Determine the [x, y] coordinate at the center of the cell enclosing the given text.  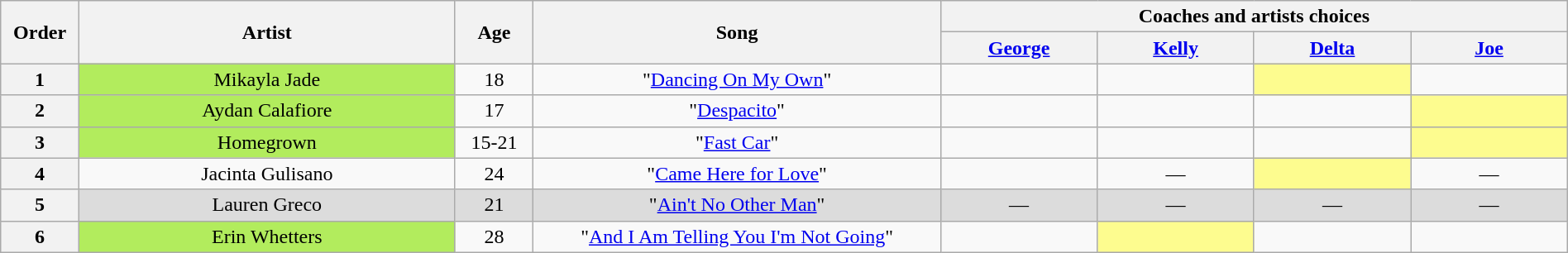
Mikayla Jade [266, 79]
Age [495, 32]
28 [495, 236]
Kelly [1176, 48]
Joe [1489, 48]
Aydan Calafiore [266, 111]
5 [40, 205]
Lauren Greco [266, 205]
Coaches and artists choices [1254, 17]
"Dancing On My Own" [738, 79]
21 [495, 205]
15-21 [495, 142]
"Fast Car" [738, 142]
24 [495, 174]
Erin Whetters [266, 236]
3 [40, 142]
1 [40, 79]
"Ain't No Other Man" [738, 205]
Homegrown [266, 142]
Jacinta Gulisano [266, 174]
Artist [266, 32]
George [1019, 48]
Delta [1331, 48]
6 [40, 236]
4 [40, 174]
Song [738, 32]
2 [40, 111]
17 [495, 111]
"And I Am Telling You I'm Not Going" [738, 236]
"Despacito" [738, 111]
18 [495, 79]
Order [40, 32]
"Came Here for Love" [738, 174]
